Locate the cell with the specified text and output its [x, y] center coordinate. 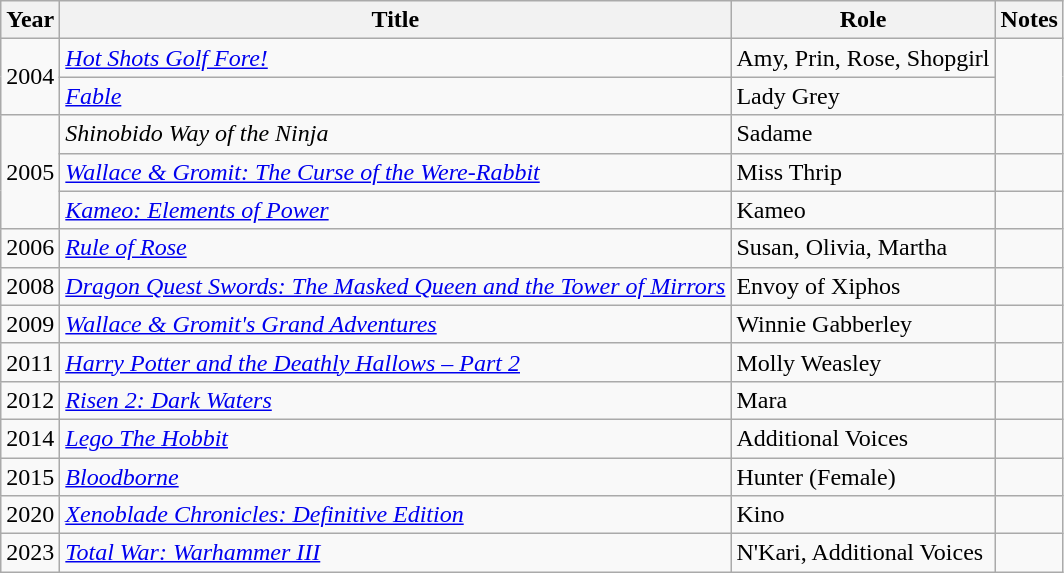
Harry Potter and the Deathly Hallows – Part 2 [396, 362]
2023 [30, 553]
Lego The Hobbit [396, 438]
Dragon Quest Swords: The Masked Queen and the Tower of Mirrors [396, 286]
2004 [30, 77]
2006 [30, 248]
2011 [30, 362]
2008 [30, 286]
2009 [30, 324]
2005 [30, 172]
Wallace & Gromit: The Curse of the Were-Rabbit [396, 172]
Shinobido Way of the Ninja [396, 134]
Hunter (Female) [863, 477]
Mara [863, 400]
2012 [30, 400]
Year [30, 20]
Susan, Olivia, Martha [863, 248]
Xenoblade Chronicles: Definitive Edition [396, 515]
Wallace & Gromit's Grand Adventures [396, 324]
Kameo [863, 210]
Miss Thrip [863, 172]
Rule of Rose [396, 248]
N'Kari, Additional Voices [863, 553]
Kameo: Elements of Power [396, 210]
Additional Voices [863, 438]
Lady Grey [863, 96]
2020 [30, 515]
2014 [30, 438]
Sadame [863, 134]
Envoy of Xiphos [863, 286]
Title [396, 20]
Fable [396, 96]
Risen 2: Dark Waters [396, 400]
Hot Shots Golf Fore! [396, 58]
2015 [30, 477]
Bloodborne [396, 477]
Amy, Prin, Rose, Shopgirl [863, 58]
Total War: Warhammer III [396, 553]
Role [863, 20]
Notes [1029, 20]
Molly Weasley [863, 362]
Winnie Gabberley [863, 324]
Kino [863, 515]
